Identify which cell holds the provided text, then report its [X, Y] central coordinate. 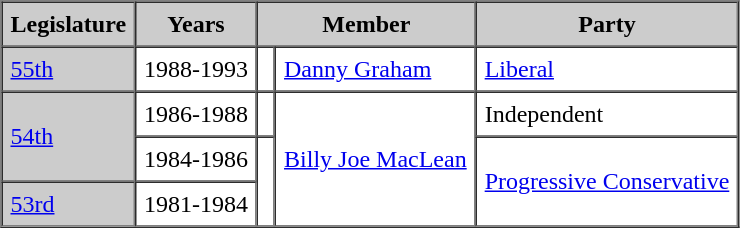
Legislature [69, 24]
1986-1988 [196, 114]
1988-1993 [196, 68]
55th [69, 68]
Member [366, 24]
Liberal [608, 68]
1984-1986 [196, 158]
Independent [608, 114]
Progressive Conservative [608, 181]
Party [608, 24]
1981-1984 [196, 204]
Years [196, 24]
Billy Joe MacLean [376, 160]
53rd [69, 204]
Danny Graham [376, 68]
54th [69, 137]
